Return the (x, y) coordinate for the center point of the cell that contains the specified text.  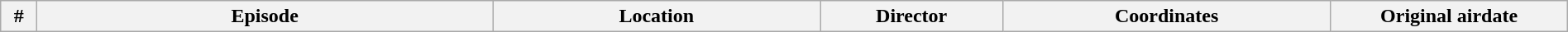
Episode (265, 16)
Director (911, 16)
# (19, 16)
Original airdate (1449, 16)
Coordinates (1166, 16)
Location (657, 16)
